For the text-containing cell, return its midpoint in [X, Y] coordinate format. 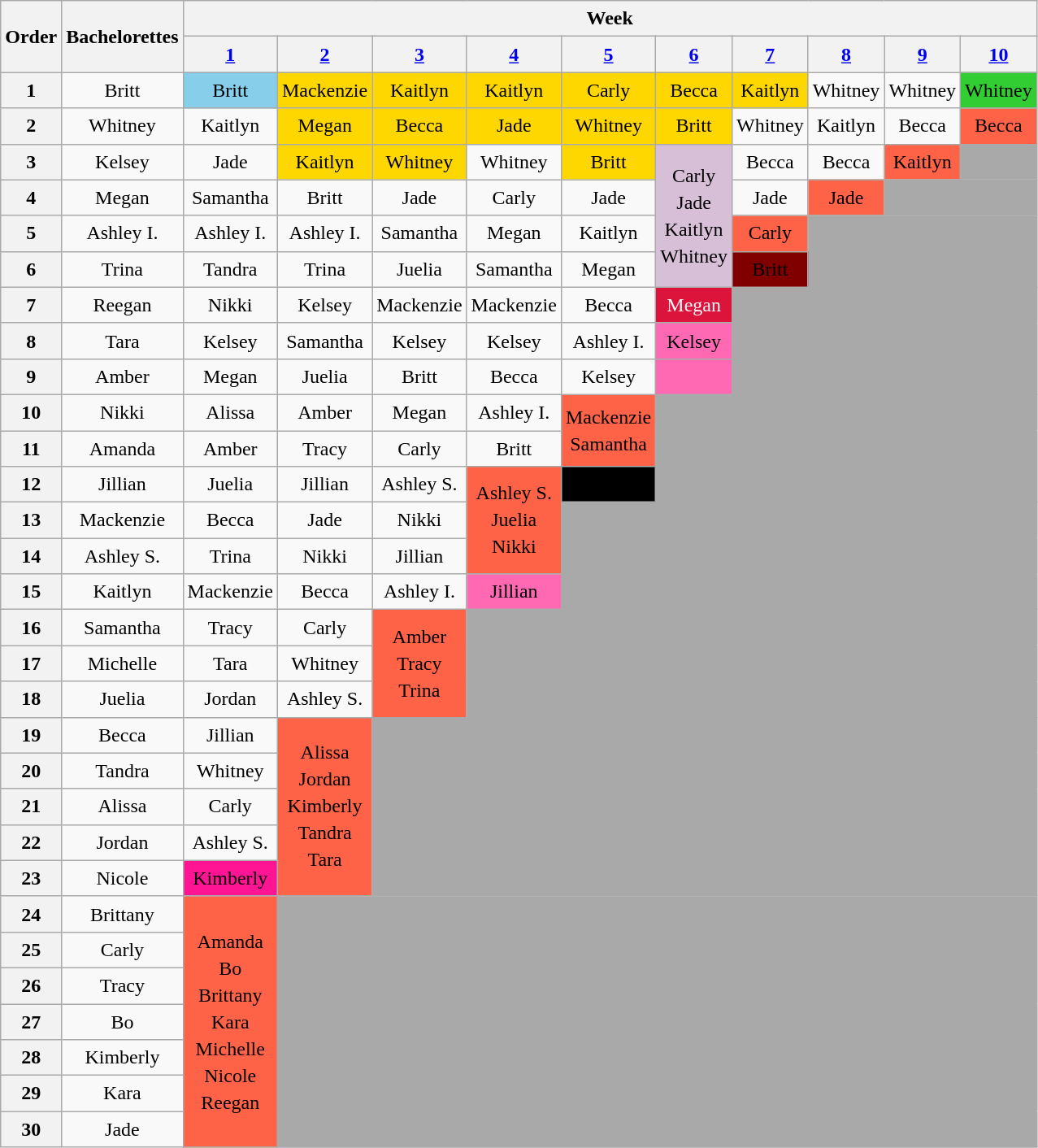
24 [31, 914]
15 [31, 592]
Bachelorettes [122, 37]
18 [31, 699]
29 [31, 1094]
Kara [122, 1094]
12 [31, 485]
AmberTracyTrina [419, 663]
17 [31, 663]
Nicole [122, 878]
28 [31, 1058]
16 [31, 628]
21 [31, 807]
Reegan [122, 305]
14 [31, 556]
13 [31, 520]
22 [31, 842]
Brittany [122, 914]
MackenzieSamantha [608, 430]
27 [31, 1021]
Michelle [122, 663]
19 [31, 735]
11 [31, 449]
25 [31, 950]
Ashley S.JueliaNikki [514, 520]
AmandaBoBrittanyKaraMichelleNicoleReegan [230, 1021]
26 [31, 985]
20 [31, 771]
AlissaJordanKimberlyTandraTara [324, 807]
Week [610, 19]
CarlyJadeKaitlynWhitney [694, 215]
Amanda [122, 449]
Order [31, 37]
23 [31, 878]
Bo [122, 1021]
30 [31, 1129]
